Locate the cell with the specified text and output its (x, y) center coordinate. 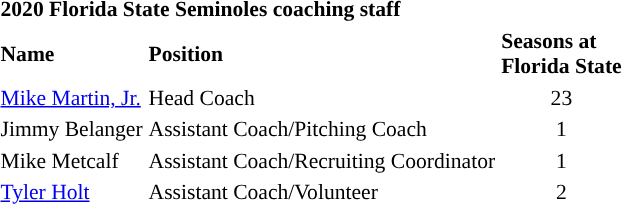
Assistant Coach/Recruiting Coordinator (322, 160)
Head Coach (322, 98)
Position (322, 53)
Assistant Coach/Pitching Coach (322, 129)
